Find where the given text appears and provide that cell's center as (x, y) coordinate. 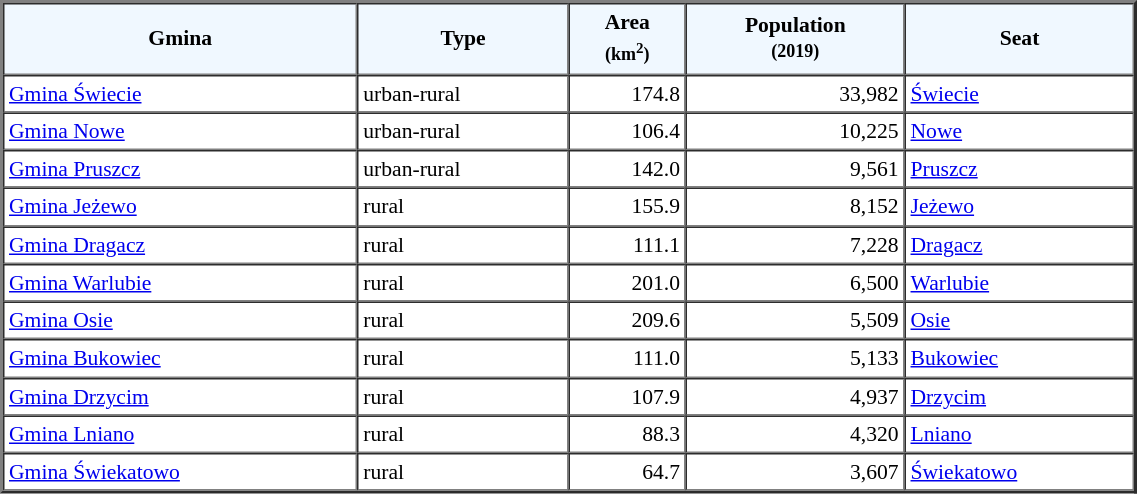
Gmina Warlubie (180, 283)
Type (462, 38)
Gmina Świekatowo (180, 472)
Pruszcz (1020, 169)
Gmina (180, 38)
Nowe (1020, 131)
107.9 (628, 396)
Drzycim (1020, 396)
5,133 (795, 359)
Jeżewo (1020, 207)
Gmina Lniano (180, 434)
6,500 (795, 283)
155.9 (628, 207)
7,228 (795, 245)
Population(2019) (795, 38)
Gmina Świecie (180, 93)
64.7 (628, 472)
Gmina Nowe (180, 131)
Gmina Drzycim (180, 396)
Bukowiec (1020, 359)
111.1 (628, 245)
Osie (1020, 321)
174.8 (628, 93)
4,937 (795, 396)
Świecie (1020, 93)
5,509 (795, 321)
201.0 (628, 283)
Dragacz (1020, 245)
Warlubie (1020, 283)
88.3 (628, 434)
Area(km2) (628, 38)
Świekatowo (1020, 472)
Gmina Osie (180, 321)
9,561 (795, 169)
Gmina Dragacz (180, 245)
33,982 (795, 93)
106.4 (628, 131)
Gmina Pruszcz (180, 169)
111.0 (628, 359)
Lniano (1020, 434)
Gmina Jeżewo (180, 207)
142.0 (628, 169)
209.6 (628, 321)
Seat (1020, 38)
4,320 (795, 434)
Gmina Bukowiec (180, 359)
8,152 (795, 207)
3,607 (795, 472)
10,225 (795, 131)
